Pinpoint the cell where the given text exists, returning its [x, y] midpoint coordinate. 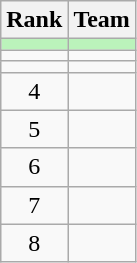
4 [34, 91]
5 [34, 129]
6 [34, 167]
Team [102, 20]
7 [34, 205]
Rank [34, 20]
8 [34, 243]
